Determine the (X, Y) coordinate at the center of the cell enclosing the given text.  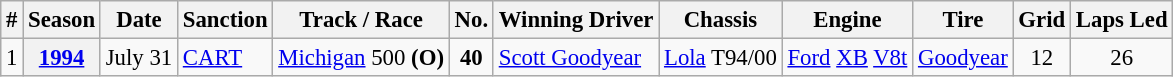
Goodyear (963, 58)
1 (12, 58)
Tire (963, 20)
12 (1042, 58)
July 31 (138, 58)
Engine (847, 20)
40 (471, 58)
Lola T94/00 (720, 58)
# (12, 20)
Ford XB V8t (847, 58)
No. (471, 20)
Chassis (720, 20)
Laps Led (1122, 20)
Track / Race (361, 20)
Sanction (224, 20)
Season (62, 20)
Date (138, 20)
CART (224, 58)
Grid (1042, 20)
1994 (62, 58)
Winning Driver (576, 20)
Scott Goodyear (576, 58)
Michigan 500 (O) (361, 58)
26 (1122, 58)
